From the cell containing the given text, extract its center point as [X, Y] coordinate. 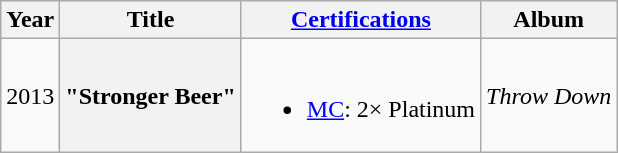
"Stronger Beer" [150, 96]
Throw Down [549, 96]
Certifications [360, 20]
Title [150, 20]
MC: 2× Platinum [360, 96]
2013 [30, 96]
Album [549, 20]
Year [30, 20]
